Determine the (x, y) coordinate at the center of the cell enclosing the given text.  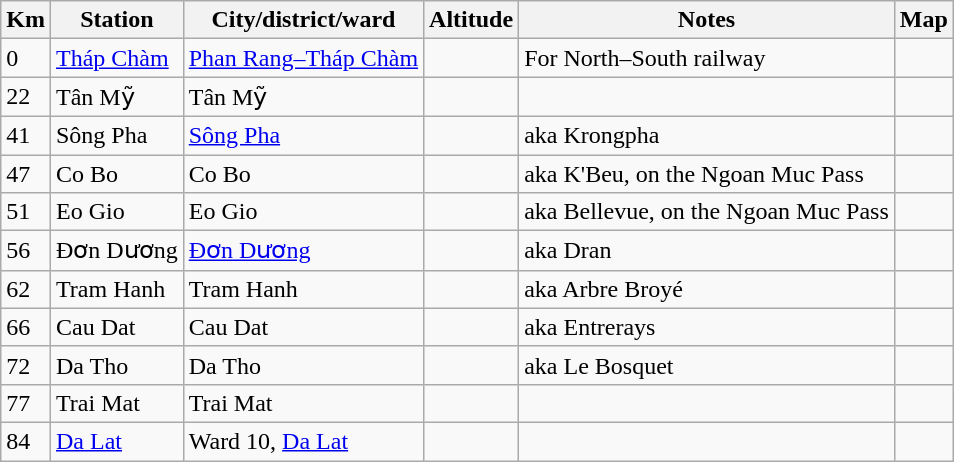
For North–South railway (707, 58)
Station (116, 20)
Km (26, 20)
aka Dran (707, 251)
Phan Rang–Tháp Chàm (303, 58)
Tháp Chàm (116, 58)
aka Krongpha (707, 135)
84 (26, 441)
City/district/ward (303, 20)
47 (26, 173)
72 (26, 365)
41 (26, 135)
aka K'Beu, on the Ngoan Muc Pass (707, 173)
22 (26, 97)
62 (26, 289)
51 (26, 212)
aka Entrerays (707, 327)
Ward 10, Da Lat (303, 441)
Altitude (472, 20)
Notes (707, 20)
77 (26, 403)
66 (26, 327)
aka Bellevue, on the Ngoan Muc Pass (707, 212)
56 (26, 251)
Da Lat (116, 441)
aka Arbre Broyé (707, 289)
0 (26, 58)
Map (924, 20)
aka Le Bosquet (707, 365)
